For the text-containing cell, return its midpoint in (X, Y) coordinate format. 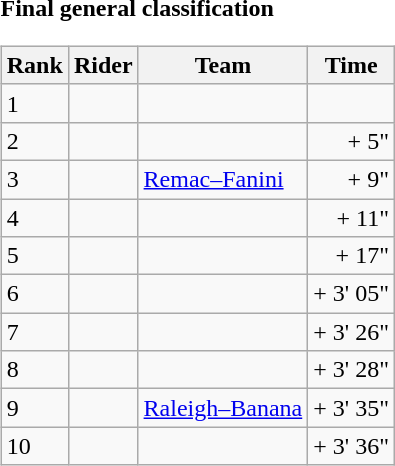
+ 3' 26" (352, 332)
10 (34, 446)
Remac–Fanini (223, 179)
Time (352, 65)
Rank (34, 65)
3 (34, 179)
Raleigh–Banana (223, 408)
1 (34, 103)
+ 11" (352, 217)
8 (34, 370)
Rider (103, 65)
+ 3' 35" (352, 408)
+ 3' 36" (352, 446)
2 (34, 141)
+ 5" (352, 141)
7 (34, 332)
+ 9" (352, 179)
+ 3' 05" (352, 294)
6 (34, 294)
+ 17" (352, 256)
5 (34, 256)
4 (34, 217)
Team (223, 65)
+ 3' 28" (352, 370)
9 (34, 408)
